Extract the (X, Y) coordinate from the center of the cell holding the provided text.  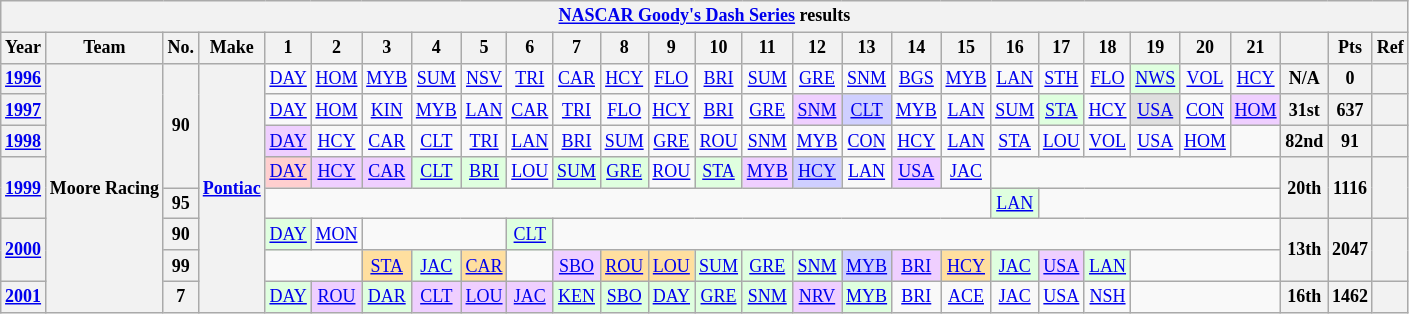
637 (1350, 110)
2000 (24, 250)
5 (484, 48)
0 (1350, 78)
1997 (24, 110)
Pts (1350, 48)
14 (916, 48)
Make (232, 48)
N/A (1304, 78)
13th (1304, 250)
Year (24, 48)
Pontiac (232, 188)
21 (1256, 48)
6 (530, 48)
3 (387, 48)
1999 (24, 188)
1998 (24, 140)
1462 (1350, 296)
18 (1108, 48)
BGS (916, 78)
KIN (387, 110)
NASCAR Goody's Dash Series results (704, 16)
8 (624, 48)
1996 (24, 78)
95 (180, 204)
11 (767, 48)
NSV (484, 78)
DAR (387, 296)
2047 (1350, 250)
MON (336, 234)
16th (1304, 296)
ACE (966, 296)
15 (966, 48)
31st (1304, 110)
2001 (24, 296)
Moore Racing (104, 188)
99 (180, 266)
82nd (1304, 140)
NRV (817, 296)
NSH (1108, 296)
1116 (1350, 188)
17 (1062, 48)
10 (719, 48)
Team (104, 48)
9 (672, 48)
16 (1015, 48)
1 (288, 48)
NWS (1156, 78)
No. (180, 48)
Ref (1390, 48)
12 (817, 48)
KEN (577, 296)
13 (867, 48)
19 (1156, 48)
91 (1350, 140)
20 (1206, 48)
4 (437, 48)
STH (1062, 78)
2 (336, 48)
20th (1304, 188)
